Locate the cell with the specified text and output its [X, Y] center coordinate. 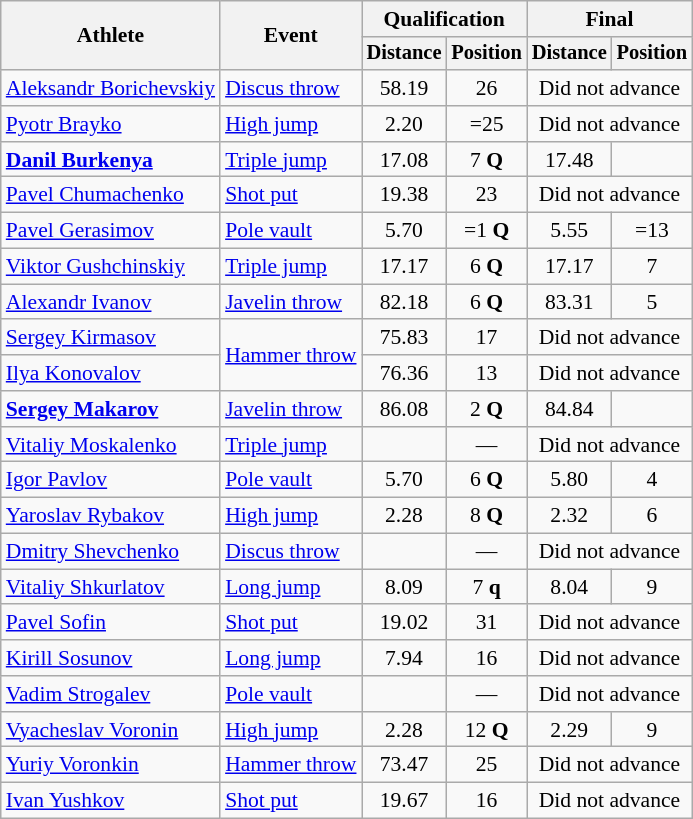
Pavel Chumachenko [110, 195]
26 [486, 88]
2.20 [404, 124]
Event [290, 36]
13 [486, 373]
7 Q [486, 160]
82.18 [404, 302]
8.09 [404, 587]
25 [486, 765]
84.84 [570, 409]
Yaroslav Rybakov [110, 516]
83.31 [570, 302]
2.32 [570, 516]
Ivan Yushkov [110, 801]
=25 [486, 124]
Vitaliy Shkurlatov [110, 587]
2.29 [570, 730]
4 [652, 480]
7 [652, 267]
7 q [486, 587]
19.02 [404, 623]
76.36 [404, 373]
86.08 [404, 409]
58.19 [404, 88]
Vadim Strogalev [110, 694]
Qualification [444, 19]
Pavel Gerasimov [110, 231]
Pavel Sofin [110, 623]
19.38 [404, 195]
12 Q [486, 730]
17.08 [404, 160]
Kirill Sosunov [110, 658]
7.94 [404, 658]
17 [486, 338]
8.04 [570, 587]
Alexandr Ivanov [110, 302]
Pyotr Brayko [110, 124]
Vyacheslav Voronin [110, 730]
=13 [652, 231]
Athlete [110, 36]
Yuriy Voronkin [110, 765]
Vitaliy Moskalenko [110, 445]
75.83 [404, 338]
19.67 [404, 801]
Sergey Kirmasov [110, 338]
=1 Q [486, 231]
23 [486, 195]
Final [610, 19]
2 Q [486, 409]
31 [486, 623]
8 Q [486, 516]
Ilya Konovalov [110, 373]
5.55 [570, 231]
Aleksandr Borichevskiy [110, 88]
6 [652, 516]
Danil Burkenya [110, 160]
5 [652, 302]
Dmitry Shevchenko [110, 552]
Igor Pavlov [110, 480]
73.47 [404, 765]
5.80 [570, 480]
17.48 [570, 160]
Sergey Makarov [110, 409]
Viktor Gushchinskiy [110, 267]
